Capture the cell that displays the provided text and extract its [x, y] central coordinate. 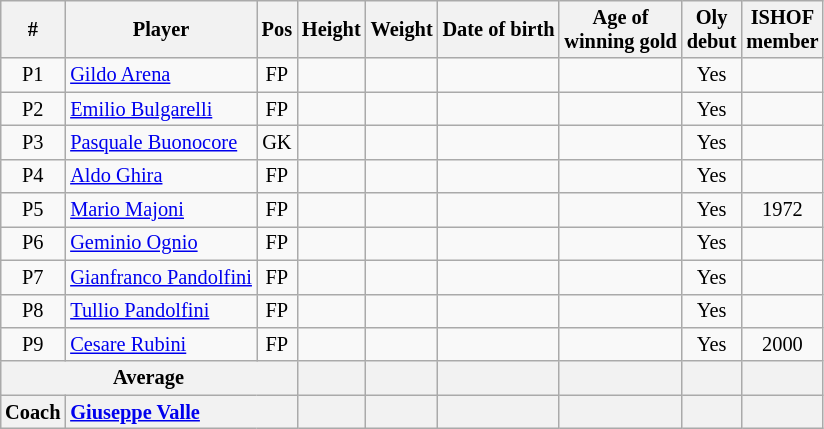
Giuseppe Valle [181, 412]
Aldo Ghira [160, 176]
# [32, 29]
Gianfranco Pandolfini [160, 277]
Age ofwinning gold [620, 29]
Gildo Arena [160, 75]
Coach [32, 412]
Weight [402, 29]
Height [332, 29]
P8 [32, 311]
Geminio Ognio [160, 243]
Emilio Bulgarelli [160, 109]
P4 [32, 176]
P5 [32, 210]
P7 [32, 277]
P1 [32, 75]
Tullio Pandolfini [160, 311]
Average [148, 378]
GK [277, 142]
Mario Majoni [160, 210]
1972 [782, 210]
ISHOFmember [782, 29]
Pasquale Buonocore [160, 142]
Pos [277, 29]
Olydebut [712, 29]
P6 [32, 243]
Date of birth [499, 29]
P3 [32, 142]
Cesare Rubini [160, 344]
2000 [782, 344]
P2 [32, 109]
P9 [32, 344]
Player [160, 29]
